Scan for the cell matching the given text and deliver its [x, y] coordinate at center. 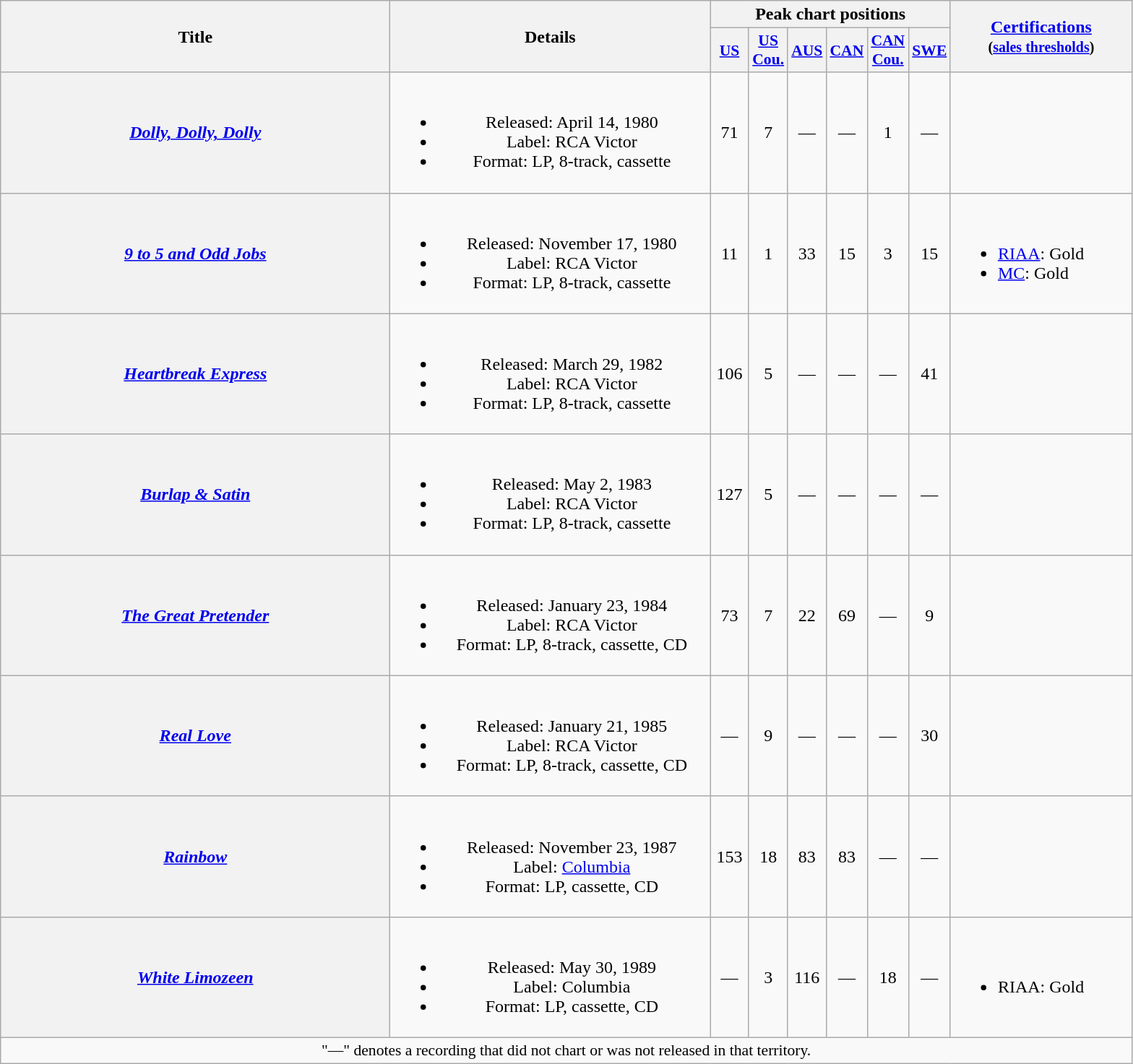
73 [730, 615]
Released: May 30, 1989Label: ColumbiaFormat: LP, cassette, CD [551, 977]
Released: January 21, 1985Label: RCA VictorFormat: LP, 8-track, cassette, CD [551, 735]
Released: January 23, 1984Label: RCA VictorFormat: LP, 8-track, cassette, CD [551, 615]
33 [806, 253]
The Great Pretender [195, 615]
116 [806, 977]
SWE [929, 51]
30 [929, 735]
Certifications(sales thresholds) [1041, 36]
"—" denotes a recording that did not chart or was not released in that territory. [566, 1050]
RIAA: Gold [1041, 977]
153 [730, 857]
Real Love [195, 735]
Released: March 29, 1982Label: RCA VictorFormat: LP, 8-track, cassette [551, 374]
Released: November 17, 1980Label: RCA VictorFormat: LP, 8-track, cassette [551, 253]
41 [929, 374]
Rainbow [195, 857]
AUS [806, 51]
USCou. [768, 51]
Released: April 14, 1980Label: RCA VictorFormat: LP, 8-track, cassette [551, 133]
Peak chart positions [831, 14]
Heartbreak Express [195, 374]
Details [551, 36]
127 [730, 494]
71 [730, 133]
Burlap & Satin [195, 494]
Title [195, 36]
106 [730, 374]
11 [730, 253]
69 [847, 615]
Dolly, Dolly, Dolly [195, 133]
9 to 5 and Odd Jobs [195, 253]
Released: November 23, 1987Label: ColumbiaFormat: LP, cassette, CD [551, 857]
22 [806, 615]
US [730, 51]
CANCou. [887, 51]
White Limozeen [195, 977]
CAN [847, 51]
Released: May 2, 1983Label: RCA VictorFormat: LP, 8-track, cassette [551, 494]
RIAA: GoldMC: Gold [1041, 253]
